Provide the (x, y) coordinate of the cell's center where the given text is located.  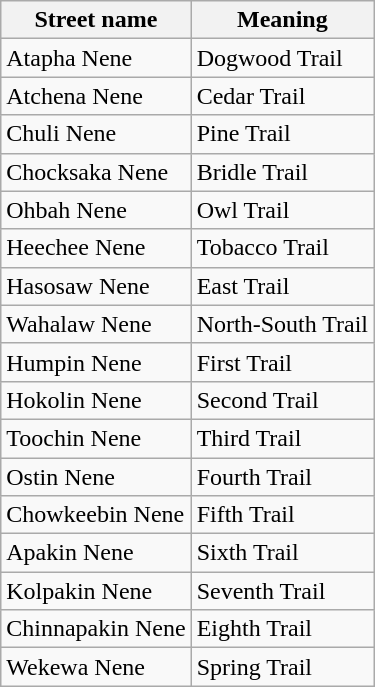
Wekewa Nene (96, 667)
Tobacco Trail (282, 248)
Fourth Trail (282, 477)
Cedar Trail (282, 96)
Apakin Nene (96, 553)
Street name (96, 20)
Bridle Trail (282, 172)
Wahalaw Nene (96, 324)
Eighth Trail (282, 629)
Pine Trail (282, 134)
Owl Trail (282, 210)
Hasosaw Nene (96, 286)
Atapha Nene (96, 58)
Chowkeebin Nene (96, 515)
Dogwood Trail (282, 58)
Fifth Trail (282, 515)
Seventh Trail (282, 591)
East Trail (282, 286)
Chocksaka Nene (96, 172)
Toochin Nene (96, 438)
Atchena Nene (96, 96)
Third Trail (282, 438)
Kolpakin Nene (96, 591)
Sixth Trail (282, 553)
Chinnapakin Nene (96, 629)
Spring Trail (282, 667)
Heechee Nene (96, 248)
Ostin Nene (96, 477)
Second Trail (282, 400)
North-South Trail (282, 324)
Chuli Nene (96, 134)
Humpin Nene (96, 362)
First Trail (282, 362)
Meaning (282, 20)
Hokolin Nene (96, 400)
Ohbah Nene (96, 210)
